Identify which cell holds the provided text, then report its [X, Y] central coordinate. 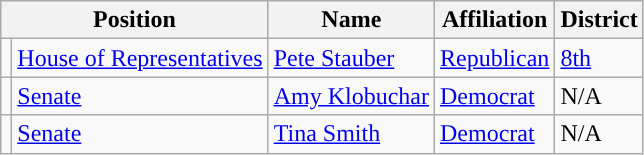
Affiliation [495, 20]
Amy Klobuchar [351, 96]
Position [134, 20]
District [599, 20]
8th [599, 58]
Name [351, 20]
Tina Smith [351, 134]
Pete Stauber [351, 58]
Republican [495, 58]
House of Representatives [140, 58]
